Output the [x, y] coordinate of the center of the cell containing the given text.  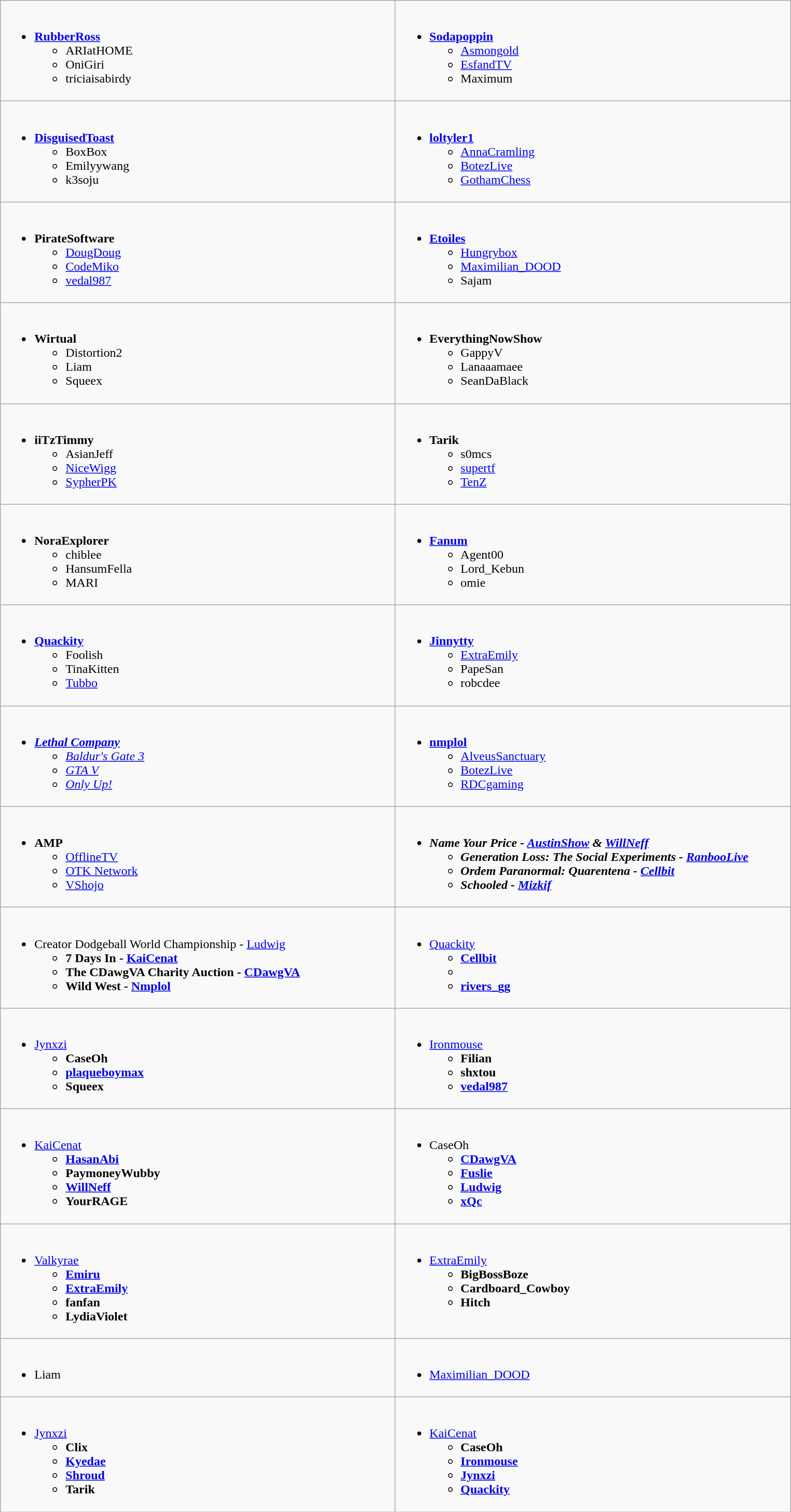
loltyler1AnnaCramlingBotezLiveGothamChess [593, 152]
PirateSoftwareDougDougCodeMikovedal987 [198, 252]
WirtualDistortion2LiamSqueex [198, 353]
CaseOhCDawgVAFuslieLudwigxQc [593, 1166]
QuackityFoolishTinaKittenTubbo [198, 655]
Tariks0mcssupertfTenZ [593, 454]
JinnyttyExtraEmilyPapeSanrobcdee [593, 655]
FanumAgent00Lord_Kebunomie [593, 555]
JynxziCaseOhplaqueboymaxSqueex [198, 1058]
EverythingNowShowGappyVLanaaamaeeSeanDaBlack [593, 353]
AMPOfflineTVOTK NetworkVShojo [198, 857]
Name Your Price - AustinShow & WillNeffGeneration Loss: The Social Experiments - RanbooLiveOrdem Paranormal: Quarentena - CellbitSchooled - Mizkif [593, 857]
RubberRossARIatHOMEOniGiritriciaisabirdy [198, 51]
Creator Dodgeball World Championship - Ludwig7 Days In - KaiCenatThe CDawgVA Charity Auction - CDawgVAWild West - Nmplol [198, 957]
KaiCenatHasanAbiPaymoneyWubbyWillNeffYourRAGE [198, 1166]
Lethal CompanyBaldur's Gate 3GTA VOnly Up! [198, 756]
Maximilian_DOOD [593, 1368]
QuackityCellbitrivers_gg [593, 957]
SodapoppinAsmongoldEsfandTVMaximum [593, 51]
KaiCenatCaseOhIronmouseJynxziQuackity [593, 1455]
DisguisedToastBoxBoxEmilyywangk3soju [198, 152]
nmplolAlveusSanctuaryBotezLiveRDCgaming [593, 756]
ValkyraeEmiruExtraEmilyfanfanLydiaViolet [198, 1280]
JynxziClixKyedaeShroudTarik [198, 1455]
ExtraEmilyBigBossBozeCardboard_CowboyHitch [593, 1280]
IronmouseFilianshxtouvedal987 [593, 1058]
Liam [198, 1368]
iiTzTimmyAsianJeffNiceWiggSypherPK [198, 454]
NoraExplorerchibleeHansumFellaMARI [198, 555]
EtoilesHungryboxMaximilian_DOODSajam [593, 252]
